Identify which cell holds the provided text, then report its [X, Y] central coordinate. 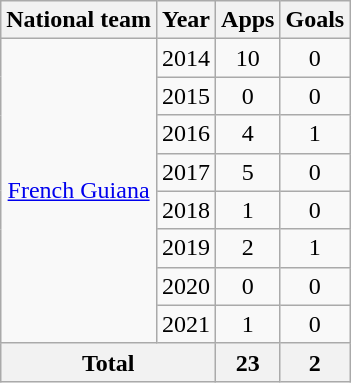
Year [186, 20]
Goals [315, 20]
23 [248, 362]
4 [248, 134]
National team [79, 20]
2018 [186, 210]
2016 [186, 134]
2021 [186, 324]
Apps [248, 20]
5 [248, 172]
2020 [186, 286]
Total [108, 362]
10 [248, 58]
2017 [186, 172]
2019 [186, 248]
2015 [186, 96]
French Guiana [79, 191]
2014 [186, 58]
